Find where the given text appears and provide that cell's center as (x, y) coordinate. 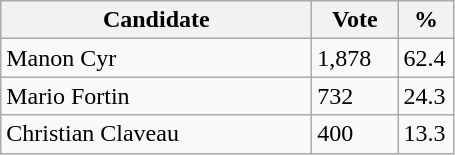
Mario Fortin (156, 96)
% (426, 20)
1,878 (355, 58)
Manon Cyr (156, 58)
24.3 (426, 96)
400 (355, 134)
732 (355, 96)
62.4 (426, 58)
Candidate (156, 20)
Vote (355, 20)
Christian Claveau (156, 134)
13.3 (426, 134)
